For the text-containing cell, return its midpoint in (X, Y) coordinate format. 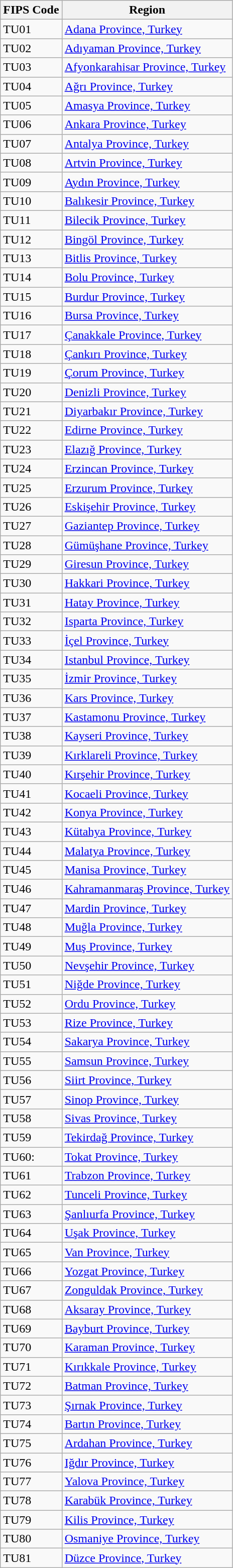
TU45 (31, 870)
TU46 (31, 889)
TU48 (31, 927)
Uşak Province, Turkey (147, 1233)
TU68 (31, 1309)
Elazığ Province, Turkey (147, 449)
Bayburt Province, Turkey (147, 1329)
Samsun Province, Turkey (147, 1061)
TU59 (31, 1137)
TU12 (31, 239)
TU80 (31, 1539)
Kayseri Province, Turkey (147, 736)
Batman Province, Turkey (147, 1386)
TU30 (31, 583)
Erzincan Province, Turkey (147, 468)
TU47 (31, 908)
İçel Province, Turkey (147, 641)
İzmir Province, Turkey (147, 679)
FIPS Code (31, 10)
Ordu Province, Turkey (147, 1004)
Bartın Province, Turkey (147, 1424)
Bitlis Province, Turkey (147, 259)
TU81 (31, 1558)
Aydın Province, Turkey (147, 182)
Tokat Province, Turkey (147, 1156)
TU78 (31, 1501)
TU16 (31, 316)
TU22 (31, 430)
Konya Province, Turkey (147, 812)
TU75 (31, 1443)
Zonguldak Province, Turkey (147, 1290)
Gümüşhane Province, Turkey (147, 545)
Şırnak Province, Turkey (147, 1405)
TU41 (31, 793)
Sinop Province, Turkey (147, 1099)
TU32 (31, 622)
Adana Province, Turkey (147, 29)
Rize Province, Turkey (147, 1023)
Çorum Province, Turkey (147, 373)
TU18 (31, 354)
TU63 (31, 1214)
TU52 (31, 1004)
TU42 (31, 812)
TU02 (31, 48)
Isparta Province, Turkey (147, 622)
Bingöl Province, Turkey (147, 239)
Karaman Province, Turkey (147, 1348)
Region (147, 10)
Aksaray Province, Turkey (147, 1309)
Diyarbakır Province, Turkey (147, 411)
Tunceli Province, Turkey (147, 1195)
Gaziantep Province, Turkey (147, 526)
TU38 (31, 736)
TU39 (31, 755)
TU20 (31, 392)
Erzurum Province, Turkey (147, 488)
Tekirdağ Province, Turkey (147, 1137)
TU65 (31, 1252)
TU36 (31, 698)
TU05 (31, 105)
TU43 (31, 831)
Adıyaman Province, Turkey (147, 48)
TU09 (31, 182)
TU10 (31, 201)
TU40 (31, 774)
TU64 (31, 1233)
TU15 (31, 297)
TU73 (31, 1405)
TU67 (31, 1290)
Siirt Province, Turkey (147, 1080)
TU69 (31, 1329)
Şanlıurfa Province, Turkey (147, 1214)
TU62 (31, 1195)
TU19 (31, 373)
TU60: (31, 1156)
Çanakkale Province, Turkey (147, 335)
Kırşehir Province, Turkey (147, 774)
Iğdır Province, Turkey (147, 1463)
TU01 (31, 29)
TU06 (31, 125)
TU33 (31, 641)
TU04 (31, 86)
Mardin Province, Turkey (147, 908)
TU79 (31, 1520)
TU51 (31, 985)
TU71 (31, 1367)
Eskişehir Province, Turkey (147, 507)
TU34 (31, 660)
Denizli Province, Turkey (147, 392)
TU49 (31, 946)
TU37 (31, 717)
Amasya Province, Turkey (147, 105)
TU14 (31, 278)
TU03 (31, 67)
Trabzon Province, Turkey (147, 1176)
TU58 (31, 1118)
TU55 (31, 1061)
Muş Province, Turkey (147, 946)
Kütahya Province, Turkey (147, 831)
TU77 (31, 1482)
Hakkari Province, Turkey (147, 583)
TU28 (31, 545)
Hatay Province, Turkey (147, 602)
Nevşehir Province, Turkey (147, 966)
TU54 (31, 1042)
Düzce Province, Turkey (147, 1558)
TU21 (31, 411)
TU61 (31, 1176)
Kahramanmaraş Province, Turkey (147, 889)
Sivas Province, Turkey (147, 1118)
TU56 (31, 1080)
Bursa Province, Turkey (147, 316)
TU44 (31, 851)
Yalova Province, Turkey (147, 1482)
TU23 (31, 449)
TU74 (31, 1424)
TU17 (31, 335)
Ardahan Province, Turkey (147, 1443)
TU66 (31, 1271)
Manisa Province, Turkey (147, 870)
Istanbul Province, Turkey (147, 660)
TU72 (31, 1386)
Osmaniye Province, Turkey (147, 1539)
TU26 (31, 507)
Balıkesir Province, Turkey (147, 201)
Artvin Province, Turkey (147, 163)
Bolu Province, Turkey (147, 278)
Kırıkkale Province, Turkey (147, 1367)
Kırklareli Province, Turkey (147, 755)
Malatya Province, Turkey (147, 851)
TU07 (31, 144)
Sakarya Province, Turkey (147, 1042)
TU35 (31, 679)
TU08 (31, 163)
Van Province, Turkey (147, 1252)
Afyonkarahisar Province, Turkey (147, 67)
TU13 (31, 259)
Antalya Province, Turkey (147, 144)
Kocaeli Province, Turkey (147, 793)
Kilis Province, Turkey (147, 1520)
TU25 (31, 488)
Kars Province, Turkey (147, 698)
Ankara Province, Turkey (147, 125)
TU76 (31, 1463)
Bilecik Province, Turkey (147, 220)
Karabük Province, Turkey (147, 1501)
Muğla Province, Turkey (147, 927)
Edirne Province, Turkey (147, 430)
Burdur Province, Turkey (147, 297)
Giresun Province, Turkey (147, 564)
TU11 (31, 220)
TU31 (31, 602)
TU24 (31, 468)
Çankırı Province, Turkey (147, 354)
Niğde Province, Turkey (147, 985)
TU27 (31, 526)
TU70 (31, 1348)
TU50 (31, 966)
TU29 (31, 564)
TU53 (31, 1023)
TU57 (31, 1099)
Ağrı Province, Turkey (147, 86)
Yozgat Province, Turkey (147, 1271)
Kastamonu Province, Turkey (147, 717)
